Find where the given text appears and provide that cell's center as [X, Y] coordinate. 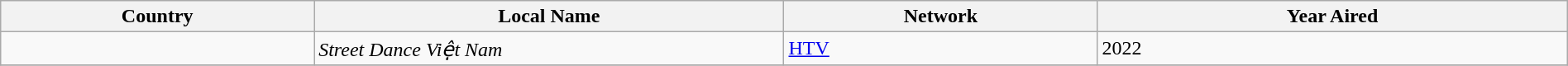
Country [157, 16]
Network [941, 16]
Local Name [549, 16]
Year Aired [1332, 16]
HTV [941, 49]
Street Dance Việt Nam [549, 49]
2022 [1332, 49]
